Extract the (x, y) coordinate from the center of the cell holding the provided text.  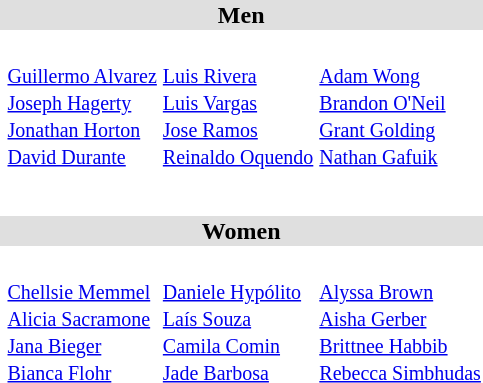
Men (241, 15)
Guillermo AlvarezJoseph HagertyJonathan HortonDavid Durante (82, 102)
Adam WongBrandon O'NeilGrant GoldingNathan Gafuik (400, 102)
Women (241, 231)
Luis RiveraLuis VargasJose RamosReinaldo Oquendo (238, 102)
